Capture the cell that displays the provided text and extract its (x, y) central coordinate. 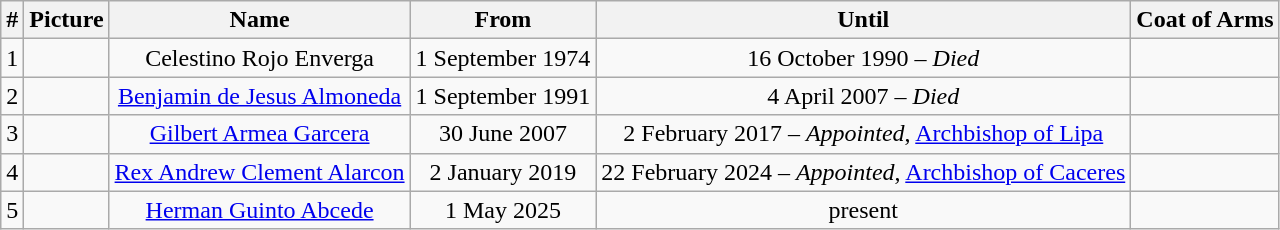
2 February 2017 – Appointed, Archbishop of Lipa (864, 134)
Gilbert Armea Garcera (260, 134)
1 May 2025 (503, 210)
Benjamin de Jesus Almoneda (260, 96)
Picture (66, 20)
30 June 2007 (503, 134)
4 (12, 172)
Coat of Arms (1205, 20)
22 February 2024 – Appointed, Archbishop of Caceres (864, 172)
# (12, 20)
Rex Andrew Clement Alarcon (260, 172)
3 (12, 134)
16 October 1990 – Died (864, 58)
5 (12, 210)
Until (864, 20)
Name (260, 20)
4 April 2007 – Died (864, 96)
From (503, 20)
Celestino Rojo Enverga (260, 58)
2 (12, 96)
present (864, 210)
1 (12, 58)
Herman Guinto Abcede (260, 210)
1 September 1974 (503, 58)
1 September 1991 (503, 96)
2 January 2019 (503, 172)
